Find where the given text appears and provide that cell's center as (x, y) coordinate. 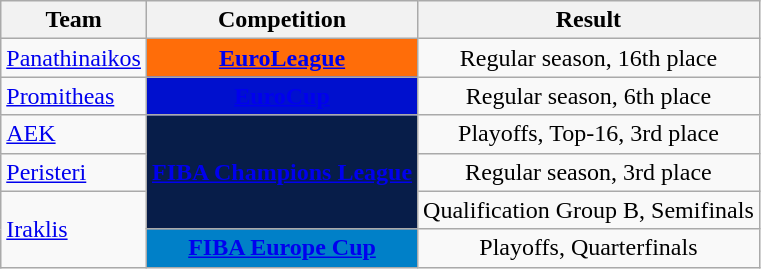
Regular season, 3rd place (589, 172)
Team (74, 20)
EuroLeague (282, 58)
Regular season, 6th place (589, 96)
Playoffs, Quarterfinals (589, 248)
Promitheas (74, 96)
Iraklis (74, 229)
AEK (74, 134)
EuroCup (282, 96)
Result (589, 20)
Qualification Group B, Semifinals (589, 210)
Panathinaikos (74, 58)
FIBA Europe Cup (282, 248)
FIBA Champions League (282, 172)
Peristeri (74, 172)
Competition (282, 20)
Regular season, 16th place (589, 58)
Playoffs, Top-16, 3rd place (589, 134)
